Detect which cell encompasses the target text, then output its [X, Y] center coordinate. 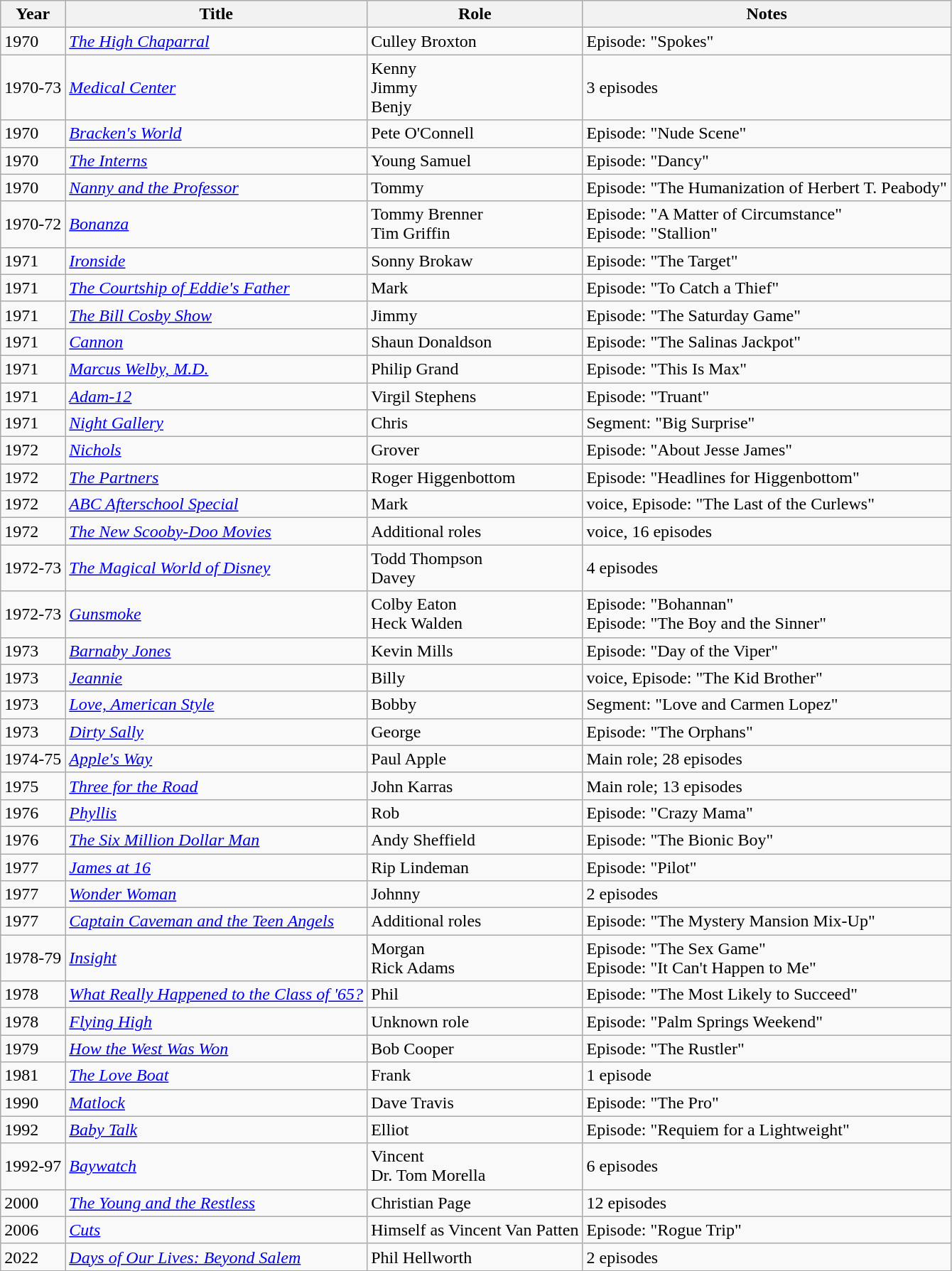
3 episodes [767, 87]
Phyllis [216, 813]
Gunsmoke [216, 614]
Captain Caveman and the Teen Angels [216, 921]
Night Gallery [216, 423]
Dave Travis [475, 1103]
Phil [475, 995]
Days of Our Lives: Beyond Salem [216, 1257]
The Young and the Restless [216, 1203]
Roger Higgenbottom [475, 477]
Episode: "The Sex Game"Episode: "It Can't Happen to Me" [767, 958]
Year [33, 14]
George [475, 732]
Segment: "Big Surprise" [767, 423]
Elliot [475, 1130]
Episode: "Truant" [767, 396]
Episode: "Headlines for Higgenbottom" [767, 477]
Bob Cooper [475, 1049]
KennyJimmyBenjy [475, 87]
Nichols [216, 450]
John Karras [475, 786]
Culley Broxton [475, 41]
2000 [33, 1203]
Episode: "The Bionic Boy" [767, 840]
Shaun Donaldson [475, 342]
The Six Million Dollar Man [216, 840]
1981 [33, 1076]
voice, 16 episodes [767, 531]
Colby EatonHeck Walden [475, 614]
Tommy [475, 188]
The New Scooby-Doo Movies [216, 531]
Wonder Woman [216, 894]
Episode: "Pilot" [767, 867]
Apple's Way [216, 759]
Bobby [475, 705]
Rip Lindeman [475, 867]
Dirty Sally [216, 732]
Paul Apple [475, 759]
1970-73 [33, 87]
Episode: "The Humanization of Herbert T. Peabody" [767, 188]
Cannon [216, 342]
voice, Episode: "The Kid Brother" [767, 678]
6 episodes [767, 1167]
Billy [475, 678]
MorganRick Adams [475, 958]
Barnaby Jones [216, 651]
1970-72 [33, 225]
Unknown role [475, 1022]
The Partners [216, 477]
4 episodes [767, 568]
The Interns [216, 161]
Pete O'Connell [475, 134]
Episode: "Rogue Trip" [767, 1230]
Cuts [216, 1230]
Episode: "The Salinas Jackpot" [767, 342]
Jeannie [216, 678]
VincentDr. Tom Morella [475, 1167]
Insight [216, 958]
1992 [33, 1130]
Episode: "About Jesse James" [767, 450]
Medical Center [216, 87]
Marcus Welby, M.D. [216, 369]
Main role; 13 episodes [767, 786]
Episode: "The Most Likely to Succeed" [767, 995]
Adam-12 [216, 396]
Jimmy [475, 315]
James at 16 [216, 867]
Main role; 28 episodes [767, 759]
Episode: "The Orphans" [767, 732]
Role [475, 14]
The Love Boat [216, 1076]
1979 [33, 1049]
The High Chaparral [216, 41]
Ironside [216, 261]
Bonanza [216, 225]
Episode: "Palm Springs Weekend" [767, 1022]
1978-79 [33, 958]
Episode: "Spokes" [767, 41]
Bracken's World [216, 134]
Phil Hellworth [475, 1257]
Episode: "The Target" [767, 261]
Episode: "Bohannan"Episode: "The Boy and the Sinner" [767, 614]
Andy Sheffield [475, 840]
Tommy BrennerTim Griffin [475, 225]
Episode: "This Is Max" [767, 369]
1990 [33, 1103]
Episode: "Requiem for a Lightweight" [767, 1130]
Episode: "Nude Scene" [767, 134]
Segment: "Love and Carmen Lopez" [767, 705]
Notes [767, 14]
Virgil Stephens [475, 396]
Frank [475, 1076]
Three for the Road [216, 786]
Episode: "The Rustler" [767, 1049]
Baywatch [216, 1167]
Episode: "Day of the Viper" [767, 651]
12 episodes [767, 1203]
Christian Page [475, 1203]
Episode: "To Catch a Thief" [767, 288]
Episode: "Dancy" [767, 161]
Episode: "The Mystery Mansion Mix-Up" [767, 921]
1975 [33, 786]
Title [216, 14]
The Bill Cosby Show [216, 315]
2006 [33, 1230]
Grover [475, 450]
Johnny [475, 894]
1974-75 [33, 759]
Todd ThompsonDavey [475, 568]
ABC Afterschool Special [216, 504]
Flying High [216, 1022]
voice, Episode: "The Last of the Curlews" [767, 504]
The Magical World of Disney [216, 568]
Baby Talk [216, 1130]
Sonny Brokaw [475, 261]
Episode: "A Matter of Circumstance"Episode: "Stallion" [767, 225]
Episode: "Crazy Mama" [767, 813]
Kevin Mills [475, 651]
Episode: "The Pro" [767, 1103]
Matlock [216, 1103]
Chris [475, 423]
2022 [33, 1257]
Nanny and the Professor [216, 188]
The Courtship of Eddie's Father [216, 288]
What Really Happened to the Class of '65? [216, 995]
Young Samuel [475, 161]
1992-97 [33, 1167]
Himself as Vincent Van Patten [475, 1230]
How the West Was Won [216, 1049]
Love, American Style [216, 705]
Philip Grand [475, 369]
Episode: "The Saturday Game" [767, 315]
1 episode [767, 1076]
Rob [475, 813]
